Output the (X, Y) coordinate of the center of the cell containing the given text.  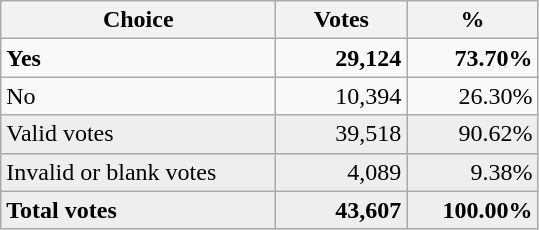
39,518 (342, 134)
90.62% (472, 134)
Votes (342, 20)
Valid votes (138, 134)
43,607 (342, 210)
26.30% (472, 96)
100.00% (472, 210)
No (138, 96)
% (472, 20)
Total votes (138, 210)
Yes (138, 58)
9.38% (472, 172)
73.70% (472, 58)
29,124 (342, 58)
4,089 (342, 172)
Choice (138, 20)
Invalid or blank votes (138, 172)
10,394 (342, 96)
